Provide the [x, y] coordinate of the cell's center where the given text is located.  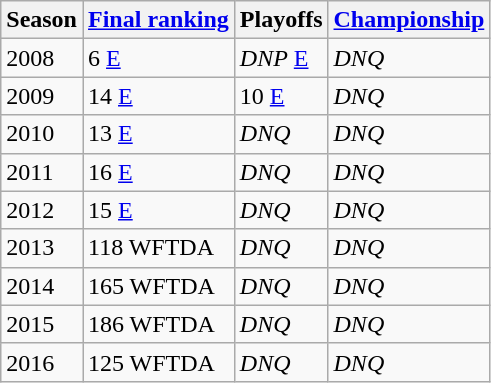
2012 [42, 210]
14 E [158, 96]
Championship [409, 20]
2011 [42, 172]
15 E [158, 210]
6 E [158, 58]
2016 [42, 362]
Season [42, 20]
13 E [158, 134]
165 WFTDA [158, 286]
2009 [42, 96]
125 WFTDA [158, 362]
2008 [42, 58]
10 E [281, 96]
118 WFTDA [158, 248]
Playoffs [281, 20]
DNP E [281, 58]
Final ranking [158, 20]
2015 [42, 324]
2013 [42, 248]
16 E [158, 172]
2014 [42, 286]
2010 [42, 134]
186 WFTDA [158, 324]
